Scan for the cell matching the given text and deliver its [x, y] coordinate at center. 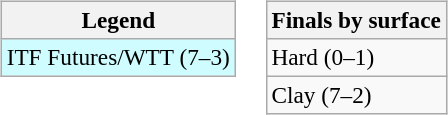
Clay (7–2) [356, 95]
Hard (0–1) [356, 57]
Legend [118, 20]
Finals by surface [356, 20]
ITF Futures/WTT (7–3) [118, 57]
